Output the (X, Y) coordinate of the center of the cell containing the given text.  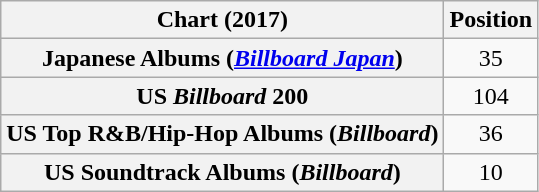
US Soundtrack Albums (Billboard) (222, 172)
Chart (2017) (222, 20)
Japanese Albums (Billboard Japan) (222, 58)
US Top R&B/Hip-Hop Albums (Billboard) (222, 134)
US Billboard 200 (222, 96)
10 (491, 172)
Position (491, 20)
35 (491, 58)
104 (491, 96)
36 (491, 134)
